Locate the cell with the specified text and output its [X, Y] center coordinate. 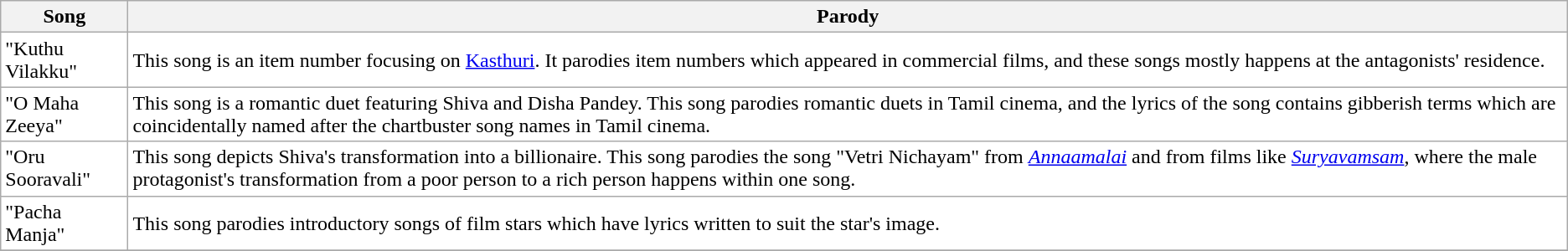
Parody [848, 17]
Song [64, 17]
"Kuthu Vilakku" [64, 60]
This song parodies introductory songs of film stars which have lyrics written to suit the star's image. [848, 223]
"O Maha Zeeya" [64, 114]
"Oru Sooravali" [64, 169]
"Pacha Manja" [64, 223]
